From the cell containing the given text, extract its center point as (X, Y) coordinate. 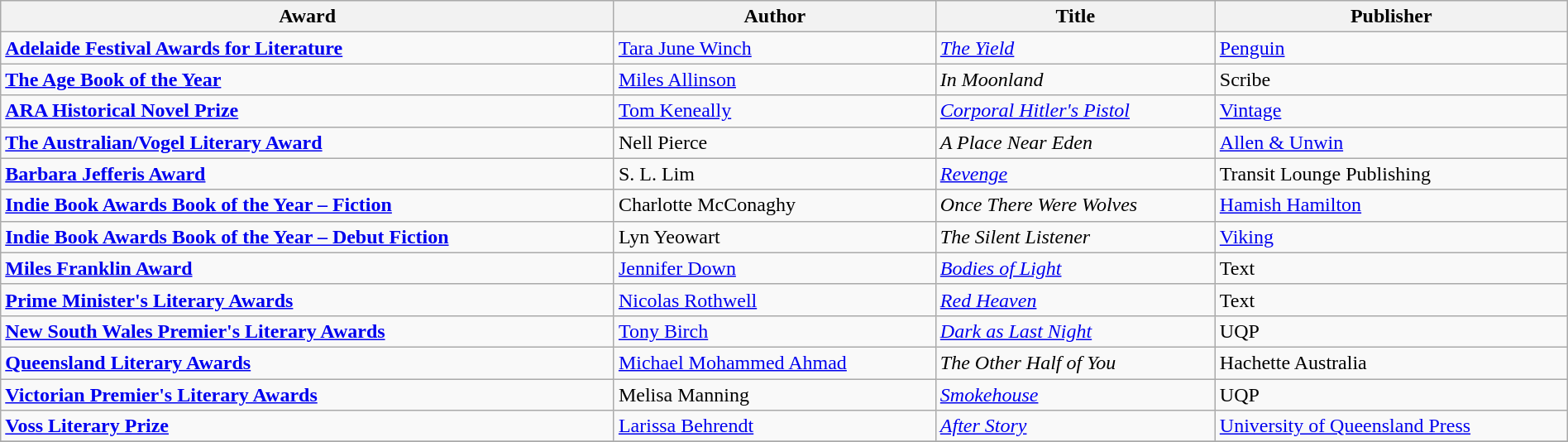
The Other Half of You (1075, 363)
Melisa Manning (774, 395)
Corporal Hitler's Pistol (1075, 111)
Author (774, 17)
Viking (1391, 237)
Smokehouse (1075, 395)
Scribe (1391, 79)
Transit Lounge Publishing (1391, 174)
In Moonland (1075, 79)
Miles Allinson (774, 79)
Tara June Winch (774, 48)
Indie Book Awards Book of the Year – Fiction (308, 205)
Red Heaven (1075, 300)
Barbara Jefferis Award (308, 174)
Victorian Premier's Literary Awards (308, 395)
Voss Literary Prize (308, 426)
Adelaide Festival Awards for Literature (308, 48)
Queensland Literary Awards (308, 363)
University of Queensland Press (1391, 426)
Title (1075, 17)
Nicolas Rothwell (774, 300)
Publisher (1391, 17)
The Australian/Vogel Literary Award (308, 142)
Once There Were Wolves (1075, 205)
New South Wales Premier's Literary Awards (308, 331)
Prime Minister's Literary Awards (308, 300)
Bodies of Light (1075, 268)
Vintage (1391, 111)
Nell Pierce (774, 142)
Larissa Behrendt (774, 426)
The Age Book of the Year (308, 79)
The Yield (1075, 48)
Dark as Last Night (1075, 331)
ARA Historical Novel Prize (308, 111)
Hamish Hamilton (1391, 205)
S. L. Lim (774, 174)
Michael Mohammed Ahmad (774, 363)
Penguin (1391, 48)
Miles Franklin Award (308, 268)
Jennifer Down (774, 268)
Hachette Australia (1391, 363)
Charlotte McConaghy (774, 205)
The Silent Listener (1075, 237)
Revenge (1075, 174)
Allen & Unwin (1391, 142)
Award (308, 17)
Indie Book Awards Book of the Year – Debut Fiction (308, 237)
Tony Birch (774, 331)
A Place Near Eden (1075, 142)
Lyn Yeowart (774, 237)
After Story (1075, 426)
Tom Keneally (774, 111)
